Return the (X, Y) coordinate for the center point of the cell that contains the specified text.  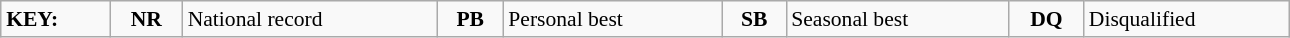
NR (146, 19)
SB (754, 19)
Disqualified (1186, 19)
National record (310, 19)
Seasonal best (898, 19)
KEY: (56, 19)
Personal best (612, 19)
DQ (1046, 19)
PB (470, 19)
